Output the [X, Y] coordinate of the center of the cell containing the given text.  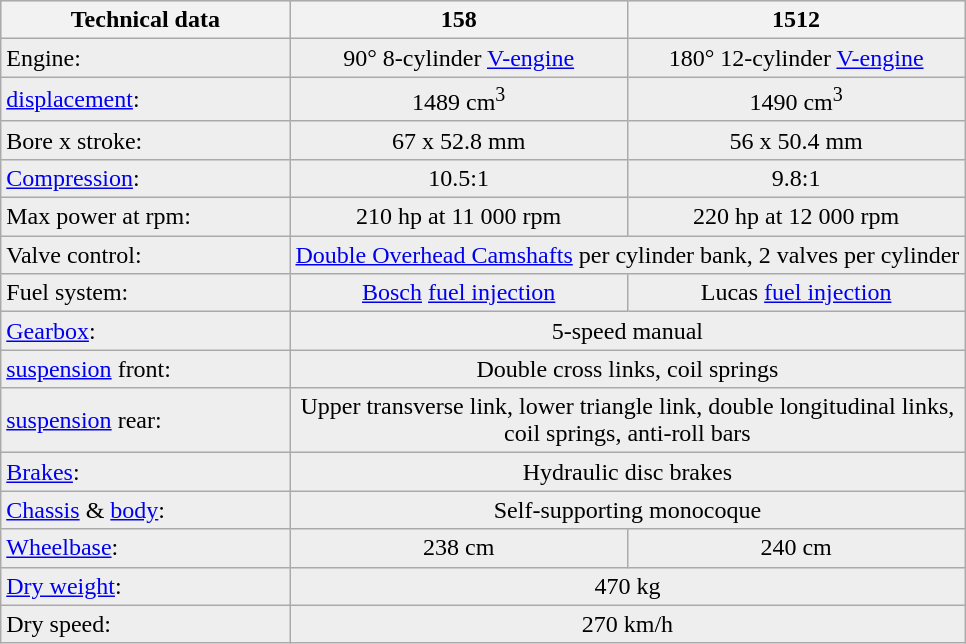
270 km/h [628, 624]
Dry weight: [146, 586]
67 x 52.8 mm [458, 140]
240 cm [796, 548]
suspension front: [146, 369]
Brakes: [146, 472]
Bosch fuel injection [458, 293]
Technical data [146, 20]
Bore x stroke: [146, 140]
56 x 50.4 mm [796, 140]
Wheelbase: [146, 548]
Fuel system: [146, 293]
1512 [796, 20]
Self-supporting monocoque [628, 510]
Upper transverse link, lower triangle link, double longitudinal links,coil springs, anti-roll bars [628, 420]
displacement: [146, 100]
Double cross links, coil springs [628, 369]
Max power at rpm: [146, 217]
Compression: [146, 178]
Valve control: [146, 255]
Gearbox: [146, 331]
1489 cm3 [458, 100]
Dry speed: [146, 624]
Lucas fuel injection [796, 293]
10.5:1 [458, 178]
470 kg [628, 586]
5-speed manual [628, 331]
Chassis & body: [146, 510]
suspension rear: [146, 420]
90° 8-cylinder V-engine [458, 58]
Double Overhead Camshafts per cylinder bank, 2 valves per cylinder [628, 255]
238 cm [458, 548]
Engine: [146, 58]
210 hp at 11 000 rpm [458, 217]
220 hp at 12 000 rpm [796, 217]
1490 cm3 [796, 100]
158 [458, 20]
180° 12-cylinder V-engine [796, 58]
9.8:1 [796, 178]
Hydraulic disc brakes [628, 472]
